Scan for the cell matching the given text and deliver its [x, y] coordinate at center. 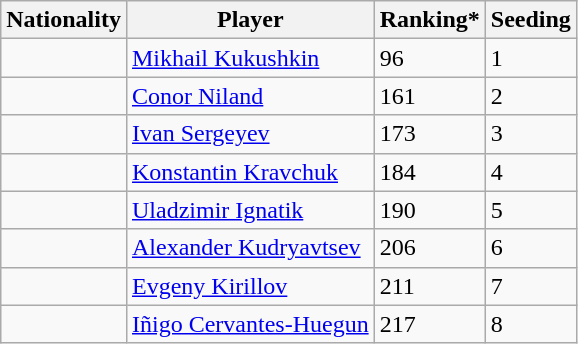
Alexander Kudryavtsev [250, 248]
Ranking* [430, 20]
96 [430, 58]
217 [430, 324]
3 [530, 134]
206 [430, 248]
6 [530, 248]
Nationality [64, 20]
190 [430, 210]
184 [430, 172]
173 [430, 134]
8 [530, 324]
7 [530, 286]
Mikhail Kukushkin [250, 58]
161 [430, 96]
2 [530, 96]
Player [250, 20]
5 [530, 210]
Ivan Sergeyev [250, 134]
211 [430, 286]
Uladzimir Ignatik [250, 210]
Seeding [530, 20]
4 [530, 172]
Konstantin Kravchuk [250, 172]
Conor Niland [250, 96]
Evgeny Kirillov [250, 286]
1 [530, 58]
Iñigo Cervantes-Huegun [250, 324]
